Find where the given text appears and provide that cell's center as (X, Y) coordinate. 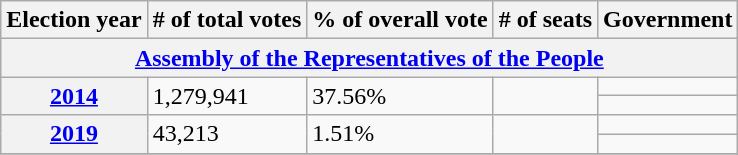
# of seats (545, 20)
% of overall vote (400, 20)
2014 (74, 96)
# of total votes (227, 20)
1.51% (400, 134)
2019 (74, 134)
37.56% (400, 96)
Government (668, 20)
Assembly of the Representatives of the People (370, 58)
1,279,941 (227, 96)
43,213 (227, 134)
Election year (74, 20)
